Detect which cell encompasses the target text, then output its [X, Y] center coordinate. 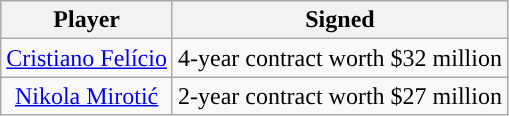
Nikola Mirotić [87, 96]
Signed [340, 20]
Cristiano Felício [87, 58]
2-year contract worth $27 million [340, 96]
4-year contract worth $32 million [340, 58]
Player [87, 20]
